Return the [X, Y] coordinate for the center point of the cell that contains the specified text.  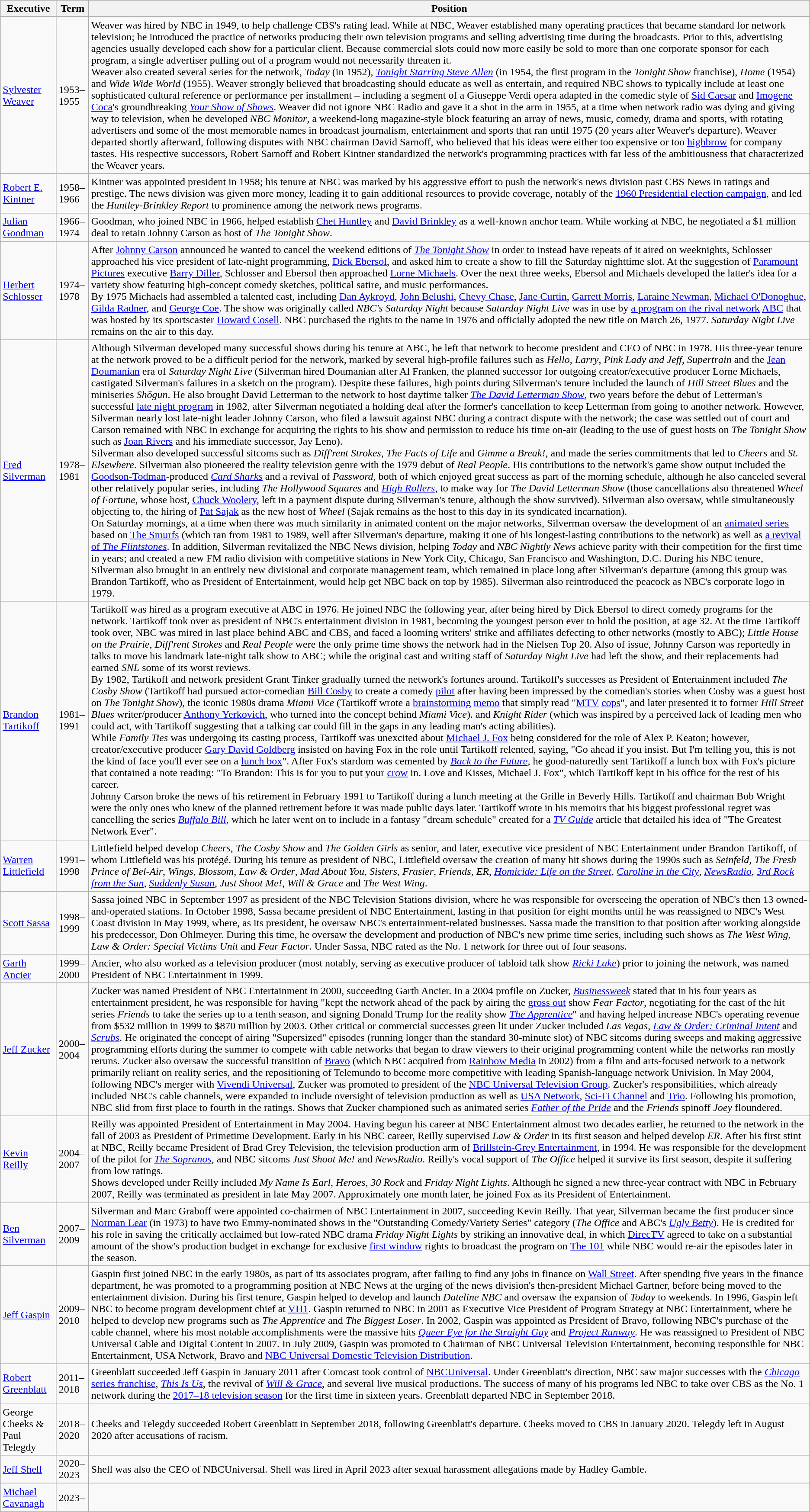
2020–2023 [73, 1469]
2000–2004 [73, 1049]
2018–2020 [73, 1429]
Garth Ancier [29, 968]
Jeff Zucker [29, 1049]
Warren Littlefield [29, 865]
1953–1955 [73, 95]
Shell was also the CEO of NBCUniversal. Shell was fired in April 2023 after sexual harassment allegations made by Hadley Gamble. [449, 1469]
1999–2000 [73, 968]
Scott Sassa [29, 923]
Position [449, 9]
2007–2009 [73, 1234]
2023– [73, 1498]
2004–2007 [73, 1159]
Fred Silverman [29, 471]
2009–2010 [73, 1315]
Jeff Gaspin [29, 1315]
1981–1991 [73, 721]
Ben Silverman [29, 1234]
2011–2018 [73, 1384]
Robert E. Kintner [29, 193]
1991–1998 [73, 865]
1998–1999 [73, 923]
Herbert Schlosser [29, 291]
1966–1974 [73, 228]
Julian Goodman [29, 228]
1978–1981 [73, 471]
1958–1966 [73, 193]
Kevin Reilly [29, 1159]
Michael Cavanagh [29, 1498]
Jeff Shell [29, 1469]
Executive [29, 9]
Brandon Tartikoff [29, 721]
Sylvester Weaver [29, 95]
George Cheeks & Paul Telegdy [29, 1429]
Robert Greenblatt [29, 1384]
Term [73, 9]
1974–1978 [73, 291]
